Scan for the cell matching the given text and deliver its [X, Y] coordinate at center. 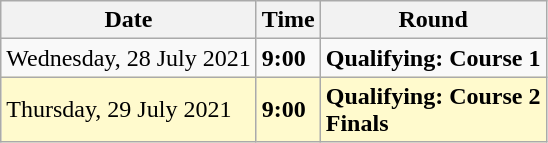
Qualifying: Course 2Finals [433, 110]
Date [129, 20]
Round [433, 20]
Wednesday, 28 July 2021 [129, 58]
Time [288, 20]
Thursday, 29 July 2021 [129, 110]
Qualifying: Course 1 [433, 58]
